Scan for the cell matching the given text and deliver its [x, y] coordinate at center. 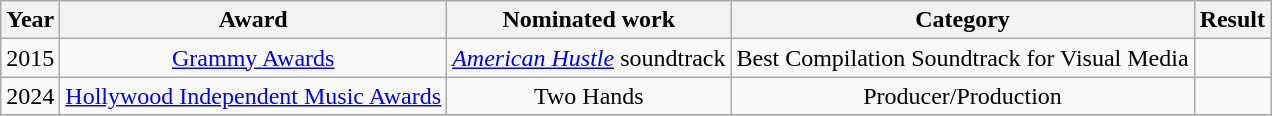
Result [1232, 20]
American Hustle soundtrack [589, 58]
Year [30, 20]
Best Compilation Soundtrack for Visual Media [962, 58]
2024 [30, 96]
Award [254, 20]
Nominated work [589, 20]
Hollywood Independent Music Awards [254, 96]
2015 [30, 58]
Category [962, 20]
Grammy Awards [254, 58]
Two Hands [589, 96]
Producer/Production [962, 96]
